For the text-containing cell, return its midpoint in [X, Y] coordinate format. 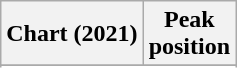
Peakposition [189, 34]
Chart (2021) [72, 34]
